Pinpoint the cell where the given text exists, returning its [X, Y] midpoint coordinate. 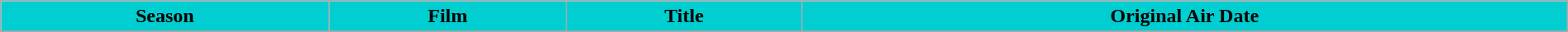
Film [448, 16]
Title [685, 16]
Original Air Date [1184, 16]
Season [165, 16]
